Determine the [x, y] coordinate at the center of the cell enclosing the given text.  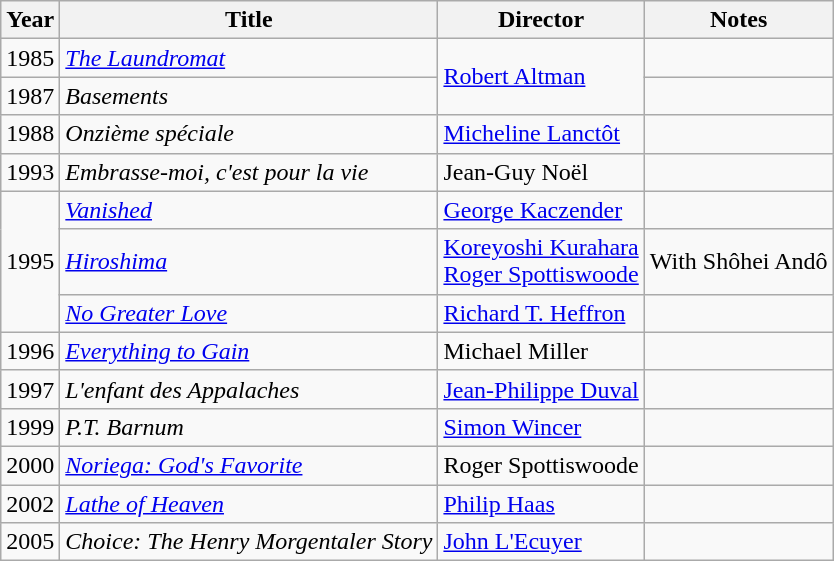
Michael Miller [541, 351]
Choice: The Henry Morgentaler Story [249, 542]
1996 [30, 351]
1988 [30, 134]
Title [249, 20]
Hiroshima [249, 262]
P.T. Barnum [249, 427]
Koreyoshi KuraharaRoger Spottiswoode [541, 262]
Jean-Philippe Duval [541, 389]
Philip Haas [541, 503]
Lathe of Heaven [249, 503]
1999 [30, 427]
Director [541, 20]
George Kaczender [541, 210]
1985 [30, 58]
Notes [738, 20]
L'enfant des Appalaches [249, 389]
No Greater Love [249, 313]
Micheline Lanctôt [541, 134]
Vanished [249, 210]
2000 [30, 465]
Robert Altman [541, 77]
Everything to Gain [249, 351]
With Shôhei Andô [738, 262]
Year [30, 20]
1993 [30, 172]
Noriega: God's Favorite [249, 465]
Basements [249, 96]
1995 [30, 262]
2005 [30, 542]
1997 [30, 389]
Roger Spottiswoode [541, 465]
Richard T. Heffron [541, 313]
2002 [30, 503]
1987 [30, 96]
Jean-Guy Noël [541, 172]
John L'Ecuyer [541, 542]
Onzième spéciale [249, 134]
Simon Wincer [541, 427]
The Laundromat [249, 58]
Embrasse-moi, c'est pour la vie [249, 172]
